Pinpoint the cell where the given text exists, returning its [X, Y] midpoint coordinate. 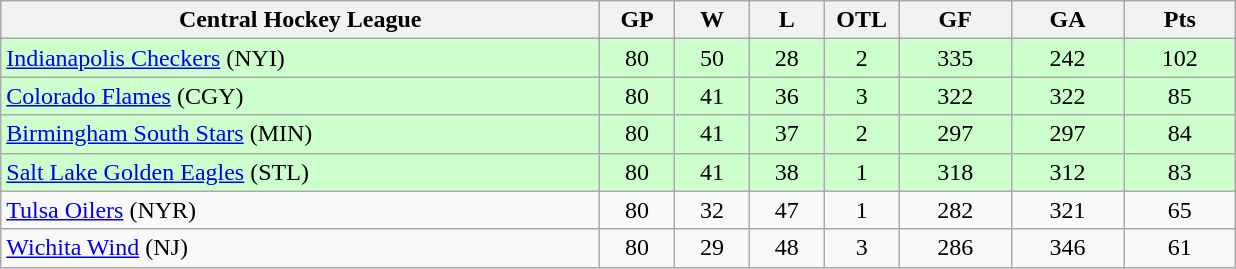
37 [786, 134]
GA [1067, 20]
Central Hockey League [300, 20]
L [786, 20]
346 [1067, 248]
102 [1180, 58]
321 [1067, 210]
Salt Lake Golden Eagles (STL) [300, 172]
OTL [862, 20]
GP [638, 20]
48 [786, 248]
W [712, 20]
65 [1180, 210]
61 [1180, 248]
36 [786, 96]
335 [955, 58]
282 [955, 210]
GF [955, 20]
50 [712, 58]
Birmingham South Stars (MIN) [300, 134]
Wichita Wind (NJ) [300, 248]
85 [1180, 96]
47 [786, 210]
83 [1180, 172]
28 [786, 58]
Pts [1180, 20]
84 [1180, 134]
32 [712, 210]
242 [1067, 58]
38 [786, 172]
286 [955, 248]
Tulsa Oilers (NYR) [300, 210]
Colorado Flames (CGY) [300, 96]
Indianapolis Checkers (NYI) [300, 58]
312 [1067, 172]
318 [955, 172]
29 [712, 248]
